Pinpoint the cell where the given text exists, returning its (x, y) midpoint coordinate. 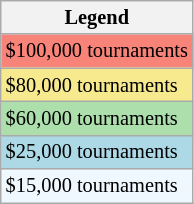
$80,000 tournaments (97, 85)
$25,000 tournaments (97, 152)
$100,000 tournaments (97, 51)
Legend (97, 17)
$15,000 tournaments (97, 186)
$60,000 tournaments (97, 118)
